Return [X, Y] of the center of cell containing provided text 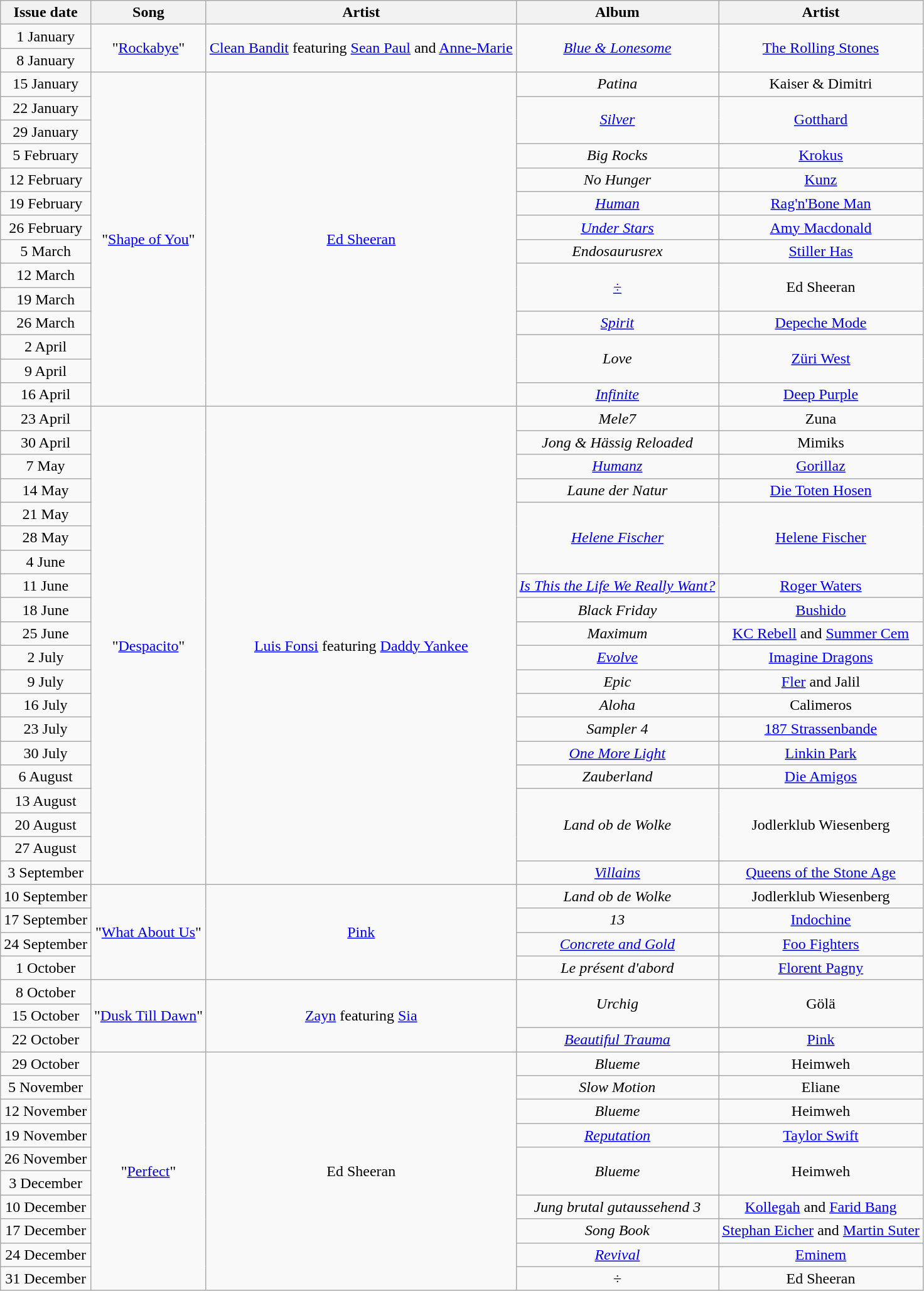
One More Light [618, 753]
No Hunger [618, 179]
20 August [46, 825]
Die Toten Hosen [821, 490]
3 December [46, 1183]
"Despacito" [148, 645]
12 March [46, 275]
Kollegah and Farid Bang [821, 1207]
18 June [46, 609]
Laune der Natur [618, 490]
Calimeros [821, 705]
Villains [618, 872]
9 April [46, 371]
Depeche Mode [821, 323]
9 July [46, 681]
Zauberland [618, 777]
Stiller Has [821, 251]
Urchig [618, 1004]
Humanz [618, 466]
Die Amigos [821, 777]
Concrete and Gold [618, 944]
1 October [46, 968]
Sampler 4 [618, 729]
19 March [46, 299]
24 December [46, 1255]
22 January [46, 108]
"Rockabye" [148, 48]
Song [148, 13]
14 May [46, 490]
25 June [46, 633]
Revival [618, 1255]
23 April [46, 419]
1 January [46, 36]
5 March [46, 251]
Patina [618, 84]
5 February [46, 156]
Zuna [821, 419]
16 July [46, 705]
13 August [46, 801]
Slow Motion [618, 1088]
"Dusk Till Dawn" [148, 1015]
Jong & Hässig Reloaded [618, 442]
Eliane [821, 1088]
Maximum [618, 633]
Is This the Life We Really Want? [618, 586]
Luis Fonsi featuring Daddy Yankee [361, 645]
Beautiful Trauma [618, 1039]
29 January [46, 132]
Stephan Eicher and Martin Suter [821, 1231]
Taylor Swift [821, 1135]
Gölä [821, 1004]
24 September [46, 944]
10 December [46, 1207]
"Shape of You" [148, 240]
Bushido [821, 609]
29 October [46, 1064]
Silver [618, 120]
Blue & Lonesome [618, 48]
Rag'n'Bone Man [821, 203]
8 October [46, 992]
Foo Fighters [821, 944]
27 August [46, 849]
12 February [46, 179]
Mimiks [821, 442]
Jung brutal gutaussehend 3 [618, 1207]
28 May [46, 538]
Gotthard [821, 120]
17 December [46, 1231]
Florent Pagny [821, 968]
10 September [46, 896]
2 July [46, 657]
Song Book [618, 1231]
2 April [46, 347]
19 November [46, 1135]
Big Rocks [618, 156]
Mele7 [618, 419]
Love [618, 359]
Kaiser & Dimitri [821, 84]
Spirit [618, 323]
26 March [46, 323]
8 January [46, 60]
The Rolling Stones [821, 48]
11 June [46, 586]
Human [618, 203]
Aloha [618, 705]
Queens of the Stone Age [821, 872]
Reputation [618, 1135]
187 Strassenbande [821, 729]
"Perfect" [148, 1171]
Züri West [821, 359]
Infinite [618, 395]
Krokus [821, 156]
Amy Macdonald [821, 227]
5 November [46, 1088]
17 September [46, 920]
KC Rebell and Summer Cem [821, 633]
Kunz [821, 179]
26 February [46, 227]
Issue date [46, 13]
12 November [46, 1112]
Zayn featuring Sia [361, 1015]
Under Stars [618, 227]
26 November [46, 1159]
Imagine Dragons [821, 657]
13 [618, 920]
15 October [46, 1015]
"What About Us" [148, 932]
23 July [46, 729]
Roger Waters [821, 586]
7 May [46, 466]
21 May [46, 514]
22 October [46, 1039]
Gorillaz [821, 466]
30 April [46, 442]
19 February [46, 203]
15 January [46, 84]
16 April [46, 395]
Le présent d'abord [618, 968]
4 June [46, 562]
Deep Purple [821, 395]
Linkin Park [821, 753]
3 September [46, 872]
31 December [46, 1278]
Evolve [618, 657]
30 July [46, 753]
Indochine [821, 920]
Album [618, 13]
Epic [618, 681]
6 August [46, 777]
Eminem [821, 1255]
Endosaurusrex [618, 251]
Fler and Jalil [821, 681]
Clean Bandit featuring Sean Paul and Anne-Marie [361, 48]
Black Friday [618, 609]
